Scan for the cell matching the given text and deliver its [X, Y] coordinate at center. 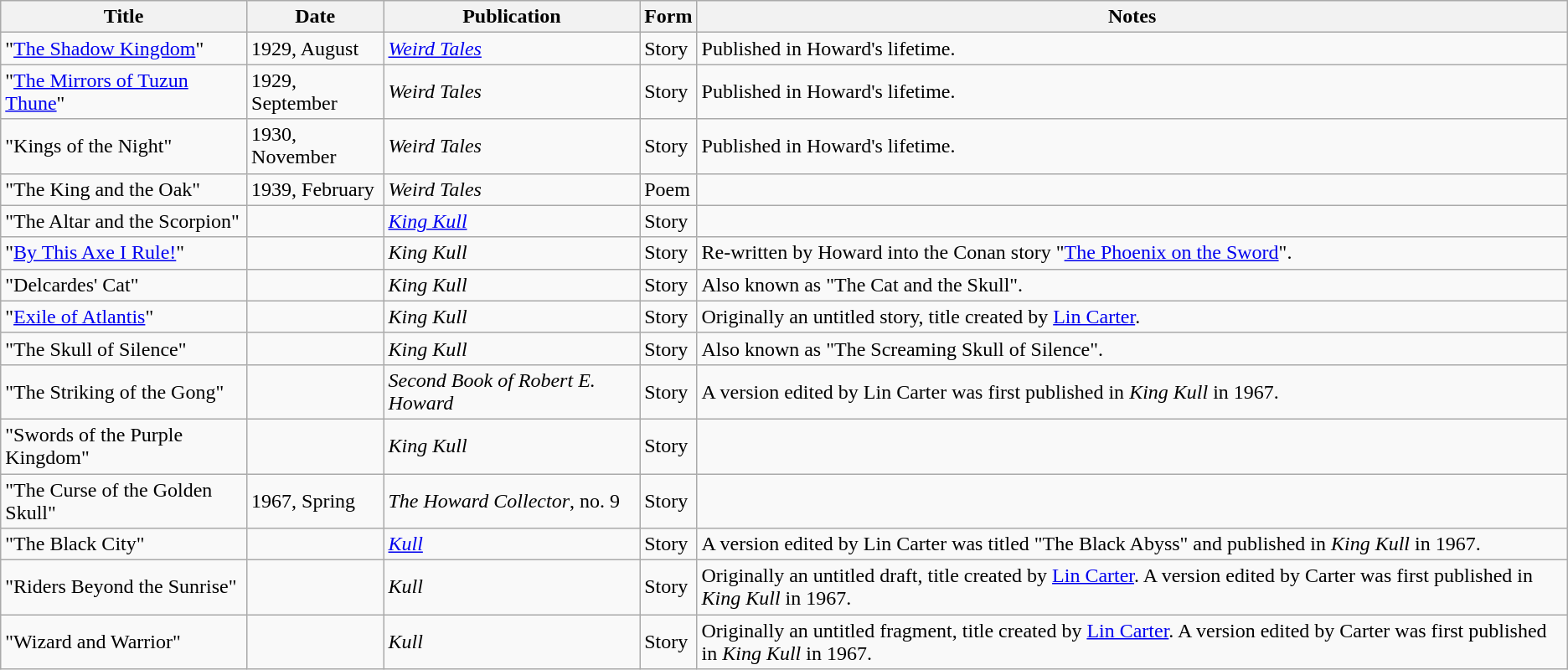
"The Shadow Kingdom" [124, 49]
1929, September [315, 92]
"Exile of Atlantis" [124, 317]
Also known as "The Cat and the Skull". [1132, 285]
"Swords of the Purple Kingdom" [124, 446]
"The Black City" [124, 544]
"The Skull of Silence" [124, 348]
1939, February [315, 189]
"Kings of the Night" [124, 146]
Notes [1132, 17]
Originally an untitled fragment, title created by Lin Carter. A version edited by Carter was first published in King Kull in 1967. [1132, 642]
"The Mirrors of Tuzun Thune" [124, 92]
1929, August [315, 49]
Originally an untitled story, title created by Lin Carter. [1132, 317]
Second Book of Robert E. Howard [512, 392]
A version edited by Lin Carter was first published in King Kull in 1967. [1132, 392]
"The King and the Oak" [124, 189]
Date [315, 17]
Title [124, 17]
1967, Spring [315, 501]
"The Curse of the Golden Skull" [124, 501]
"The Altar and the Scorpion" [124, 221]
Originally an untitled draft, title created by Lin Carter. A version edited by Carter was first published in King Kull in 1967. [1132, 588]
"Delcardes' Cat" [124, 285]
Form [668, 17]
The Howard Collector, no. 9 [512, 501]
Re-written by Howard into the Conan story "The Phoenix on the Sword". [1132, 253]
Poem [668, 189]
"The Striking of the Gong" [124, 392]
"Wizard and Warrior" [124, 642]
Also known as "The Screaming Skull of Silence". [1132, 348]
"Riders Beyond the Sunrise" [124, 588]
Publication [512, 17]
A version edited by Lin Carter was titled "The Black Abyss" and published in King Kull in 1967. [1132, 544]
1930, November [315, 146]
"By This Axe I Rule!" [124, 253]
